Provide the [X, Y] coordinate of the cell's center where the given text is located.  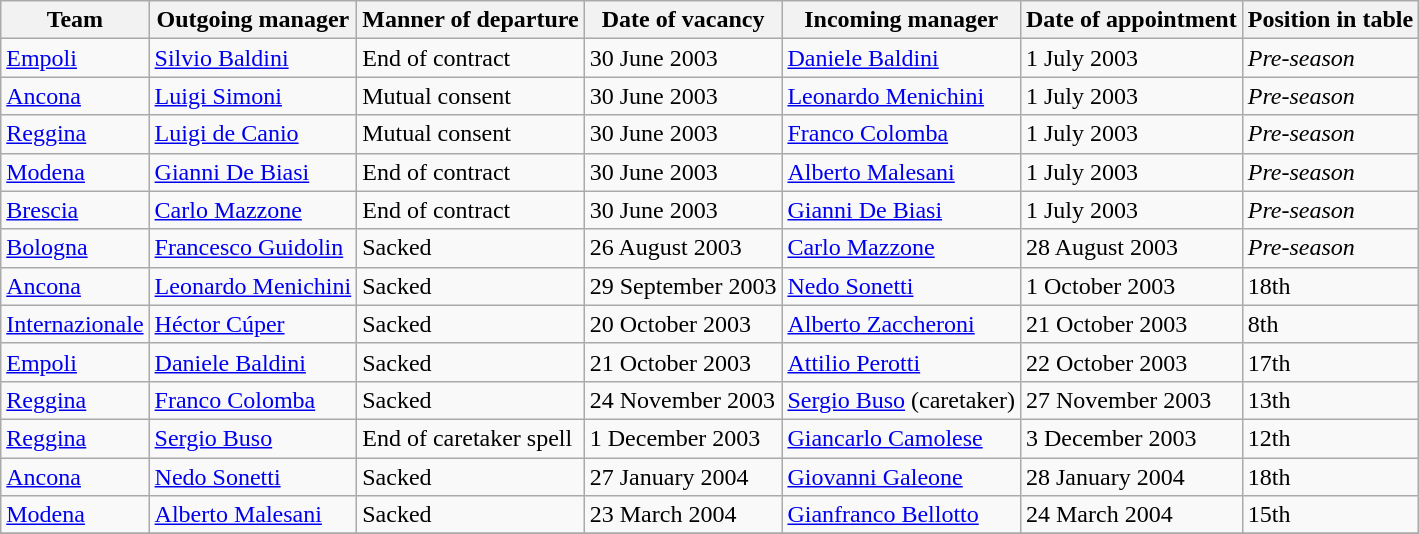
Position in table [1330, 20]
Date of vacancy [683, 20]
29 September 2003 [683, 286]
24 March 2004 [1131, 515]
28 January 2004 [1131, 477]
Giovanni Galeone [902, 477]
27 January 2004 [683, 477]
Sergio Buso (caretaker) [902, 400]
13th [1330, 400]
Sergio Buso [253, 438]
22 October 2003 [1131, 362]
Luigi Simoni [253, 96]
27 November 2003 [1131, 400]
Francesco Guidolin [253, 248]
Giancarlo Camolese [902, 438]
Silvio Baldini [253, 58]
Date of appointment [1131, 20]
Brescia [75, 210]
End of caretaker spell [470, 438]
Héctor Cúper [253, 324]
Team [75, 20]
Attilio Perotti [902, 362]
Manner of departure [470, 20]
17th [1330, 362]
Outgoing manager [253, 20]
8th [1330, 324]
3 December 2003 [1131, 438]
1 October 2003 [1131, 286]
24 November 2003 [683, 400]
20 October 2003 [683, 324]
Internazionale [75, 324]
1 December 2003 [683, 438]
12th [1330, 438]
28 August 2003 [1131, 248]
Alberto Zaccheroni [902, 324]
Incoming manager [902, 20]
Gianfranco Bellotto [902, 515]
Luigi de Canio [253, 134]
26 August 2003 [683, 248]
Bologna [75, 248]
15th [1330, 515]
23 March 2004 [683, 515]
